Output the [X, Y] coordinate of the center of the cell containing the given text.  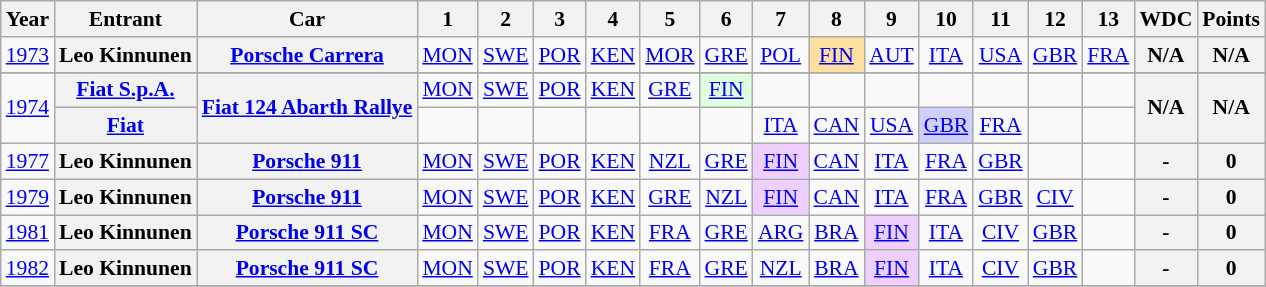
Fiat [126, 126]
13 [1108, 19]
Year [28, 19]
Fiat 124 Abarth Rallye [308, 108]
MOR [670, 55]
6 [726, 19]
ARG [781, 233]
11 [1000, 19]
1979 [28, 197]
POL [781, 55]
2 [506, 19]
9 [891, 19]
12 [1056, 19]
5 [670, 19]
Entrant [126, 19]
8 [837, 19]
WDC [1166, 19]
10 [946, 19]
4 [613, 19]
Fiat S.p.A. [126, 90]
AUT [891, 55]
1974 [28, 108]
1 [448, 19]
Points [1231, 19]
1977 [28, 162]
1981 [28, 233]
Porsche Carrera [308, 55]
1982 [28, 269]
7 [781, 19]
Car [308, 19]
3 [560, 19]
1973 [28, 55]
